Output the (X, Y) coordinate of the center of the cell containing the given text.  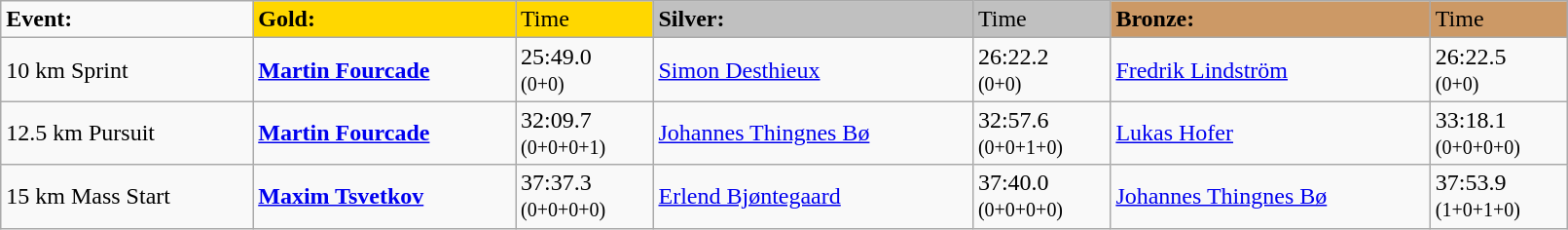
Erlend Bjøntegaard (813, 197)
Lukas Hofer (1270, 133)
Event: (127, 19)
Fredrik Lindström (1270, 70)
12.5 km Pursuit (127, 133)
15 km Mass Start (127, 197)
10 km Sprint (127, 70)
37:53.9(1+0+1+0) (1499, 197)
26:22.2(0+0) (1041, 70)
32:57.6(0+0+1+0) (1041, 133)
Gold: (384, 19)
37:37.3(0+0+0+0) (584, 197)
Bronze: (1270, 19)
Simon Desthieux (813, 70)
26:22.5(0+0) (1499, 70)
37:40.0(0+0+0+0) (1041, 197)
Maxim Tsvetkov (384, 197)
33:18.1(0+0+0+0) (1499, 133)
32:09.7(0+0+0+1) (584, 133)
Silver: (813, 19)
25:49.0(0+0) (584, 70)
